Scan for the cell matching the given text and deliver its [X, Y] coordinate at center. 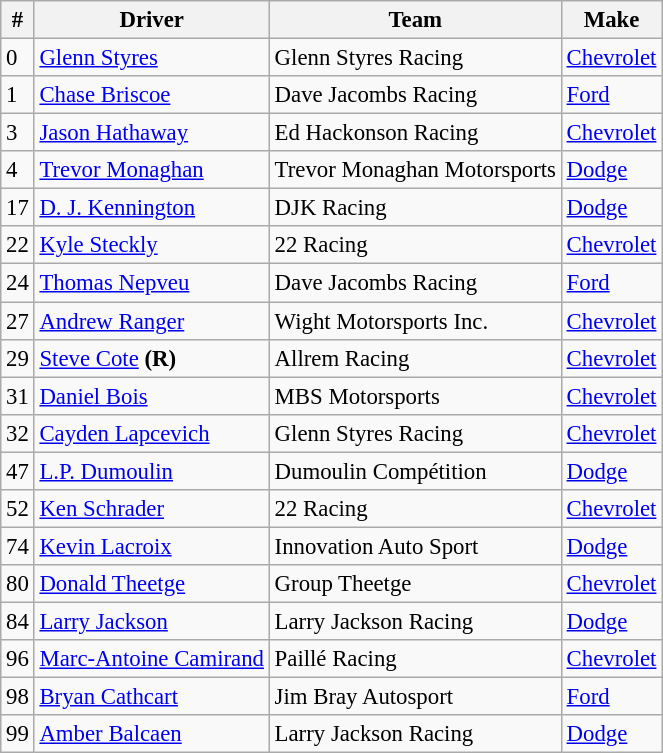
80 [18, 584]
Andrew Ranger [152, 321]
47 [18, 471]
24 [18, 283]
84 [18, 621]
Paillé Racing [415, 659]
17 [18, 208]
32 [18, 433]
Amber Balcaen [152, 734]
Steve Cote (R) [152, 358]
Trevor Monaghan [152, 170]
Make [611, 20]
Group Theetge [415, 584]
4 [18, 170]
98 [18, 697]
Wight Motorsports Inc. [415, 321]
Trevor Monaghan Motorsports [415, 170]
Glenn Styres [152, 58]
Ed Hackonson Racing [415, 133]
L.P. Dumoulin [152, 471]
Donald Theetge [152, 584]
22 [18, 245]
27 [18, 321]
99 [18, 734]
Bryan Cathcart [152, 697]
# [18, 20]
Kyle Steckly [152, 245]
MBS Motorsports [415, 396]
Jim Bray Autosport [415, 697]
0 [18, 58]
DJK Racing [415, 208]
1 [18, 95]
Thomas Nepveu [152, 283]
74 [18, 546]
29 [18, 358]
Allrem Racing [415, 358]
31 [18, 396]
Dumoulin Compétition [415, 471]
Cayden Lapcevich [152, 433]
Marc-Antoine Camirand [152, 659]
Innovation Auto Sport [415, 546]
Daniel Bois [152, 396]
Chase Briscoe [152, 95]
Kevin Lacroix [152, 546]
D. J. Kennington [152, 208]
Larry Jackson [152, 621]
52 [18, 509]
Jason Hathaway [152, 133]
3 [18, 133]
96 [18, 659]
Ken Schrader [152, 509]
Driver [152, 20]
Team [415, 20]
